Return the (X, Y) coordinate for the center point of the cell that contains the specified text.  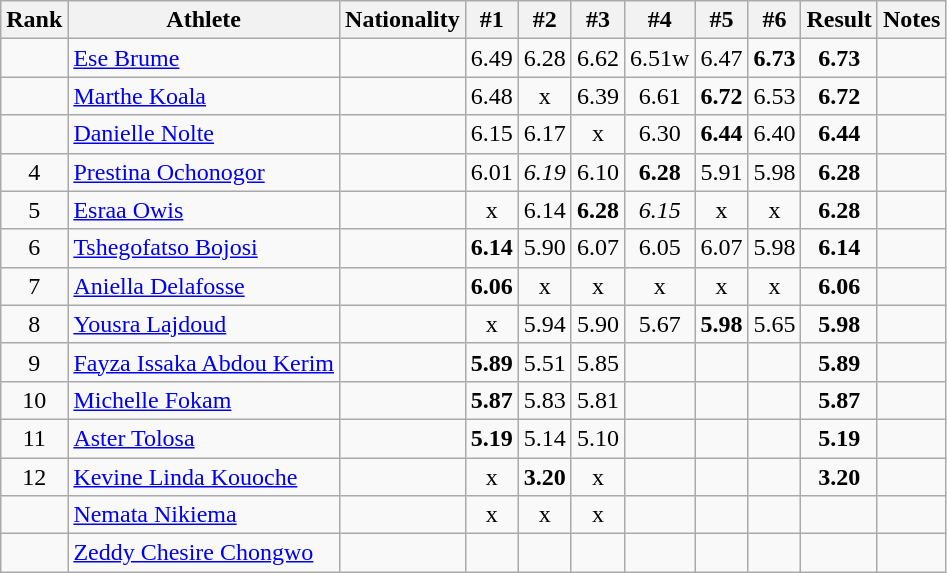
Athlete (204, 20)
Kevine Linda Kouoche (204, 477)
5.81 (598, 400)
5.83 (544, 400)
6.61 (659, 96)
5.94 (544, 324)
Yousra Lajdoud (204, 324)
12 (34, 477)
5.10 (598, 438)
10 (34, 400)
6.51w (659, 58)
6.01 (492, 172)
6.10 (598, 172)
6.30 (659, 134)
#3 (598, 20)
5.67 (659, 324)
Tshegofatso Bojosi (204, 248)
6.53 (774, 96)
#2 (544, 20)
6.05 (659, 248)
#1 (492, 20)
Prestina Ochonogor (204, 172)
Notes (911, 20)
Nationality (403, 20)
#4 (659, 20)
5.14 (544, 438)
#6 (774, 20)
Rank (34, 20)
6.40 (774, 134)
6.47 (722, 58)
5 (34, 210)
#5 (722, 20)
Danielle Nolte (204, 134)
6.39 (598, 96)
Aster Tolosa (204, 438)
9 (34, 362)
Zeddy Chesire Chongwo (204, 553)
Esraa Owis (204, 210)
8 (34, 324)
6.49 (492, 58)
Ese Brume (204, 58)
6.17 (544, 134)
Michelle Fokam (204, 400)
Nemata Nikiema (204, 515)
6 (34, 248)
6.48 (492, 96)
11 (34, 438)
5.85 (598, 362)
5.91 (722, 172)
6.19 (544, 172)
Aniella Delafosse (204, 286)
6.62 (598, 58)
4 (34, 172)
Fayza Issaka Abdou Kerim (204, 362)
Marthe Koala (204, 96)
5.65 (774, 324)
Result (839, 20)
7 (34, 286)
5.51 (544, 362)
